Extract the [x, y] coordinate from the center of the cell holding the provided text.  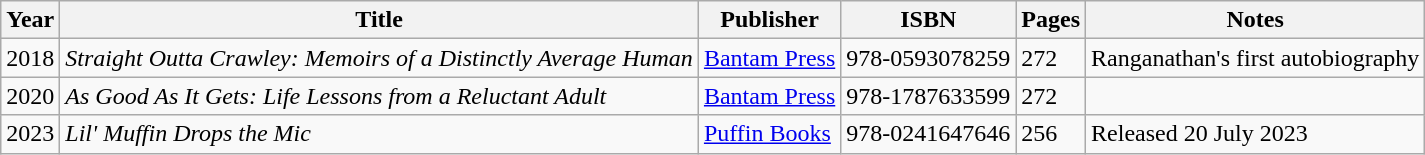
Straight Outta Crawley: Memoirs of a Distinctly Average Human [380, 58]
2023 [30, 134]
As Good As It Gets: Life Lessons from a Reluctant Adult [380, 96]
256 [1051, 134]
Notes [1256, 20]
Pages [1051, 20]
Puffin Books [769, 134]
2018 [30, 58]
978-0593078259 [928, 58]
ISBN [928, 20]
Lil' Muffin Drops the Mic [380, 134]
Title [380, 20]
978-1787633599 [928, 96]
Ranganathan's first autobiography [1256, 58]
978-0241647646 [928, 134]
Year [30, 20]
Released 20 July 2023 [1256, 134]
2020 [30, 96]
Publisher [769, 20]
